Extract the (X, Y) coordinate from the center of the cell holding the provided text.  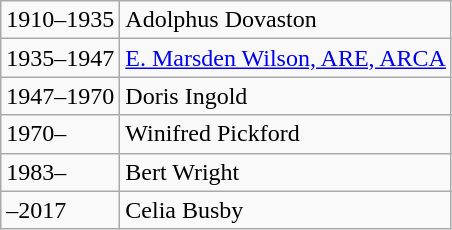
–2017 (60, 210)
Celia Busby (286, 210)
Doris Ingold (286, 96)
1983– (60, 172)
Bert Wright (286, 172)
Adolphus Dovaston (286, 20)
1970– (60, 134)
Winifred Pickford (286, 134)
1935–1947 (60, 58)
1947–1970 (60, 96)
1910–1935 (60, 20)
E. Marsden Wilson, ARE, ARCA (286, 58)
